From the cell containing the given text, extract its center point as [x, y] coordinate. 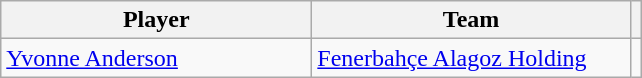
Player [156, 20]
Fenerbahçe Alagoz Holding [472, 58]
Team [472, 20]
Yvonne Anderson [156, 58]
